Pinpoint the cell where the given text exists, returning its (x, y) midpoint coordinate. 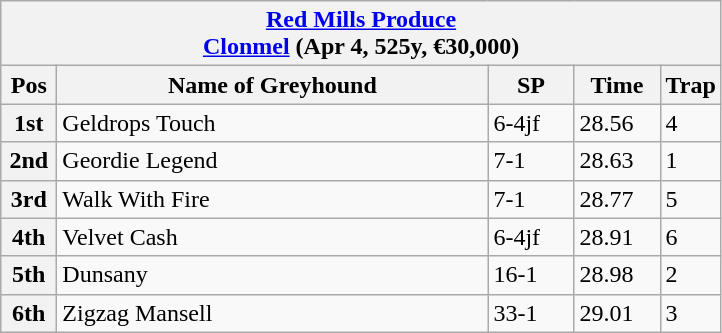
Dunsany (272, 275)
SP (531, 85)
28.91 (617, 237)
Time (617, 85)
3rd (29, 199)
33-1 (531, 313)
Red Mills Produce Clonmel (Apr 4, 525y, €30,000) (362, 34)
28.56 (617, 123)
2 (690, 275)
Velvet Cash (272, 237)
16-1 (531, 275)
Name of Greyhound (272, 85)
3 (690, 313)
Zigzag Mansell (272, 313)
5th (29, 275)
6 (690, 237)
6th (29, 313)
Trap (690, 85)
2nd (29, 161)
Geordie Legend (272, 161)
1 (690, 161)
29.01 (617, 313)
1st (29, 123)
5 (690, 199)
4th (29, 237)
Geldrops Touch (272, 123)
28.98 (617, 275)
Pos (29, 85)
Walk With Fire (272, 199)
28.63 (617, 161)
28.77 (617, 199)
4 (690, 123)
